Scan for the cell matching the given text and deliver its [X, Y] coordinate at center. 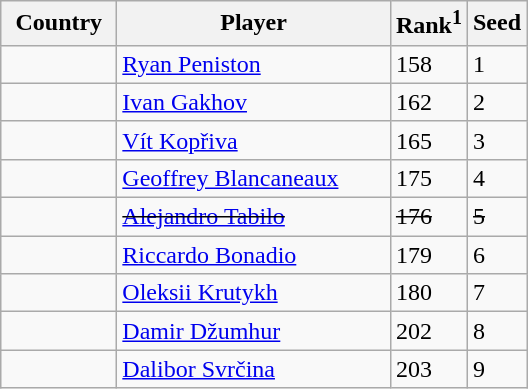
Oleksii Krutykh [254, 293]
Ryan Peniston [254, 64]
Dalibor Svrčina [254, 369]
165 [428, 140]
162 [428, 102]
Geoffrey Blancaneaux [254, 178]
Rank1 [428, 24]
203 [428, 369]
175 [428, 178]
2 [496, 102]
Seed [496, 24]
5 [496, 217]
Riccardo Bonadio [254, 255]
202 [428, 331]
3 [496, 140]
1 [496, 64]
Vít Kopřiva [254, 140]
180 [428, 293]
4 [496, 178]
9 [496, 369]
Country [59, 24]
Damir Džumhur [254, 331]
7 [496, 293]
176 [428, 217]
158 [428, 64]
Ivan Gakhov [254, 102]
8 [496, 331]
179 [428, 255]
Alejandro Tabilo [254, 217]
6 [496, 255]
Player [254, 24]
